Output the [x, y] coordinate of the center of the cell containing the given text.  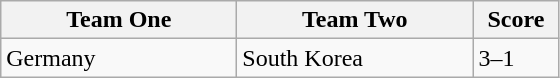
3–1 [516, 58]
Germany [119, 58]
Team Two [355, 20]
Team One [119, 20]
South Korea [355, 58]
Score [516, 20]
